Identify which cell holds the provided text, then report its [x, y] central coordinate. 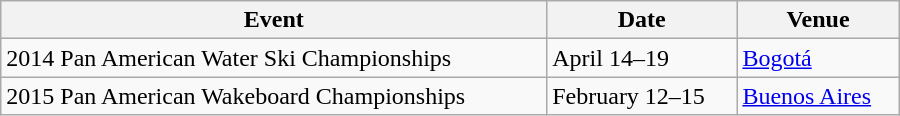
Venue [818, 20]
April 14–19 [642, 58]
February 12–15 [642, 96]
2015 Pan American Wakeboard Championships [274, 96]
2014 Pan American Water Ski Championships [274, 58]
Date [642, 20]
Bogotá [818, 58]
Event [274, 20]
Buenos Aires [818, 96]
